Return the (X, Y) coordinate for the center point of the cell that contains the specified text.  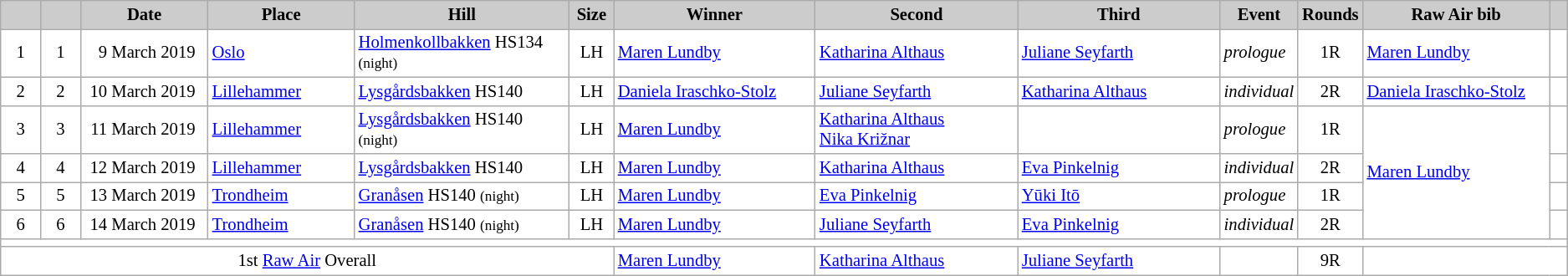
Katharina Althaus Nika Križnar (917, 130)
11 March 2019 (144, 130)
1st Raw Air Overall (308, 260)
Winner (714, 14)
Raw Air bib (1457, 14)
Event (1259, 14)
Lysgårdsbakken HS140 (night) (462, 130)
Rounds (1330, 14)
Second (917, 14)
Third (1119, 14)
Oslo (281, 53)
Yūki Itō (1119, 196)
9R (1330, 260)
14 March 2019 (144, 224)
Place (281, 14)
Holmenkollbakken HS134 (night) (462, 53)
Size (592, 14)
Date (144, 14)
9 March 2019 (144, 53)
Hill (462, 14)
13 March 2019 (144, 196)
12 March 2019 (144, 168)
10 March 2019 (144, 91)
